Search for the cell housing the specified text and yield its [x, y] center coordinate. 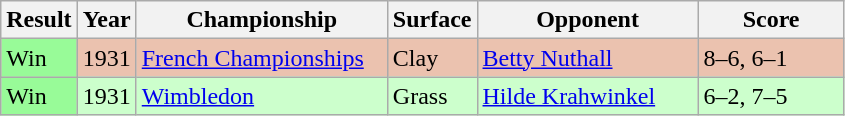
Clay [432, 58]
Surface [432, 20]
Betty Nuthall [588, 58]
French Championships [262, 58]
Score [771, 20]
Opponent [588, 20]
Grass [432, 96]
Result [39, 20]
Hilde Krahwinkel [588, 96]
6–2, 7–5 [771, 96]
Championship [262, 20]
Wimbledon [262, 96]
8–6, 6–1 [771, 58]
Year [106, 20]
